Extract the [x, y] coordinate from the center of the cell holding the provided text.  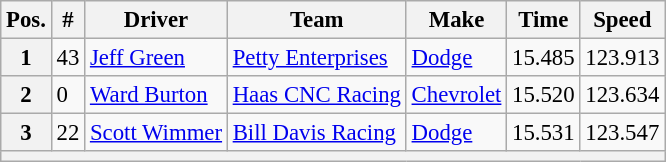
Time [544, 20]
Jeff Green [156, 58]
Make [456, 20]
Bill Davis Racing [316, 133]
2 [26, 95]
# [68, 20]
123.634 [622, 95]
Driver [156, 20]
123.913 [622, 58]
1 [26, 58]
Pos. [26, 20]
0 [68, 95]
15.520 [544, 95]
Speed [622, 20]
15.485 [544, 58]
Team [316, 20]
Scott Wimmer [156, 133]
Petty Enterprises [316, 58]
43 [68, 58]
Haas CNC Racing [316, 95]
15.531 [544, 133]
3 [26, 133]
Chevrolet [456, 95]
123.547 [622, 133]
Ward Burton [156, 95]
22 [68, 133]
